Find where the given text appears and provide that cell's center as [x, y] coordinate. 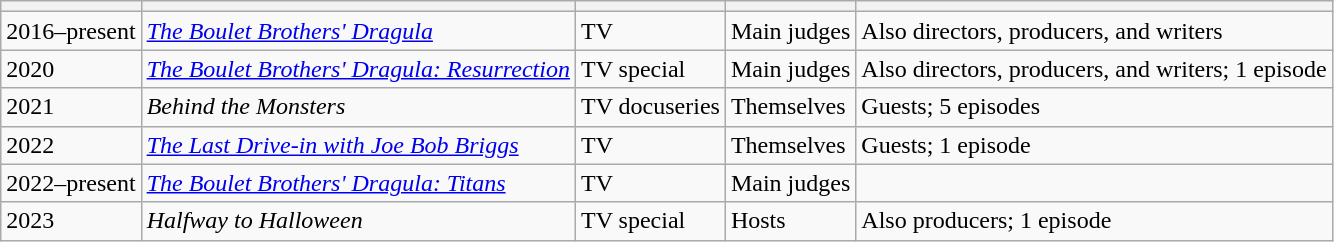
Also directors, producers, and writers; 1 episode [1094, 69]
2020 [71, 69]
Guests; 5 episodes [1094, 107]
Also producers; 1 episode [1094, 221]
Also directors, producers, and writers [1094, 31]
2022 [71, 145]
2021 [71, 107]
The Boulet Brothers' Dragula: Resurrection [358, 69]
The Boulet Brothers' Dragula [358, 31]
2016–present [71, 31]
2023 [71, 221]
The Last Drive-in with Joe Bob Briggs [358, 145]
Guests; 1 episode [1094, 145]
Behind the Monsters [358, 107]
2022–present [71, 183]
The Boulet Brothers' Dragula: Titans [358, 183]
TV docuseries [650, 107]
Hosts [790, 221]
Halfway to Halloween [358, 221]
